Return (X, Y) of the center of cell containing provided text 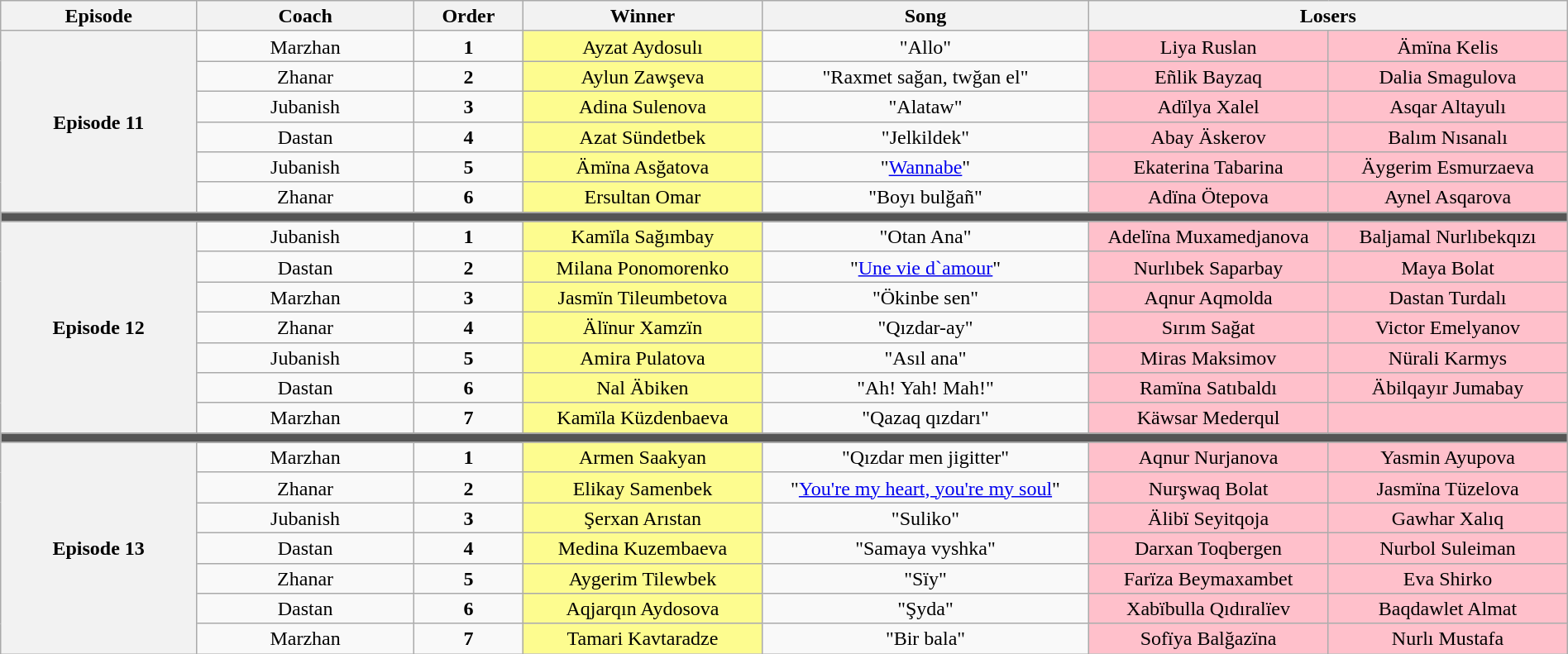
"Jelkildek" (926, 137)
Azat Sündetbek (642, 137)
Miras Maksimov (1207, 357)
Aynel Asqarova (1447, 197)
Abay Äskerov (1207, 137)
Dalia Smagulova (1447, 76)
Yasmin Ayupova (1447, 458)
Adina Sulenova (642, 106)
Liya Ruslan (1207, 46)
Ekaterina Tabarina (1207, 167)
Losers (1328, 17)
Adïlya Xalel (1207, 106)
"Une vie d`amour" (926, 266)
Nurlı Mustafa (1447, 638)
Nurbol Suleiman (1447, 547)
Tamari Kavtaradze (642, 638)
Käwsar Mederqul (1207, 418)
"Qızdar men jigitter" (926, 458)
Jasmïn Tileumbetova (642, 298)
Sırım Sağat (1207, 327)
Ayzat Aydosulı (642, 46)
Ämïna Asğatova (642, 167)
Darxan Toqbergen (1207, 547)
Episode 11 (99, 121)
Adelïna Muxamedjanova (1207, 236)
Äbilqayır Jumabay (1447, 389)
Älïnur Xamzïn (642, 327)
Amira Pulatova (642, 357)
"Asıl ana" (926, 357)
"Bir bala" (926, 638)
Baljamal Nurlıbekqızı (1447, 236)
Elikay Samenbek (642, 488)
Kamïla Küzdenbaeva (642, 418)
Nal Äbiken (642, 389)
Eva Shirko (1447, 579)
Eñlik Bayzaq (1207, 76)
"Raxmet sağan, twğan el" (926, 76)
"Otan Ana" (926, 236)
Aqjarqın Aydosova (642, 609)
Aqnur Aqmolda (1207, 298)
Asqar Altayulı (1447, 106)
Dastan Turdalı (1447, 298)
Episode 12 (99, 327)
Gawhar Xalıq (1447, 518)
Nurşwaq Bolat (1207, 488)
Nurlıbek Saparbay (1207, 266)
Aygerim Tilewbek (642, 579)
Episode 13 (99, 548)
Kamïla Sağımbay (642, 236)
"Sïy" (926, 579)
Aqnur Nurjanova (1207, 458)
Adïna Ötepova (1207, 197)
Armen Saakyan (642, 458)
Winner (642, 17)
"Allo" (926, 46)
Ramïna Satıbaldı (1207, 389)
Milana Ponomorenko (642, 266)
Maya Bolat (1447, 266)
Order (469, 17)
"Şyda" (926, 609)
"Wannabe" (926, 167)
"Qızdar-ay" (926, 327)
Sofïya Balğazïna (1207, 638)
Episode (99, 17)
Aylun Zawşeva (642, 76)
Jasmïna Tüzelova (1447, 488)
Ersultan Omar (642, 197)
Song (926, 17)
Şerxan Arıstan (642, 518)
Medina Kuzembaeva (642, 547)
"Ökinbe sen" (926, 298)
"Alataw" (926, 106)
Victor Emelyanov (1447, 327)
Nürali Karmys (1447, 357)
Baqdawlet Almat (1447, 609)
Älibï Seyitqoja (1207, 518)
"Qazaq qızdarı" (926, 418)
Balım Nısanalı (1447, 137)
Coach (306, 17)
"Suliko" (926, 518)
Ämïna Kelis (1447, 46)
Farïza Beymaxambet (1207, 579)
"You're my heart, you're my soul" (926, 488)
"Boyı bulğañ" (926, 197)
"Samaya vyshka" (926, 547)
"Ah! Yah! Mah!" (926, 389)
Äygerim Esmurzaeva (1447, 167)
Xabïbulla Qıdıralïev (1207, 609)
